Determine the [X, Y] coordinate at the center of the cell enclosing the given text.  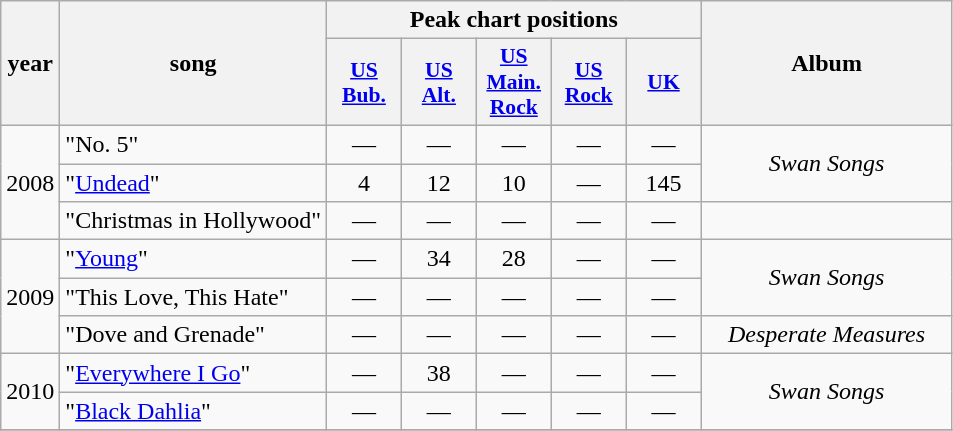
"Christmas in Hollywood" [194, 221]
28 [514, 259]
Peak chart positions [514, 20]
USRock [588, 82]
34 [438, 259]
"This Love, This Hate" [194, 297]
38 [438, 373]
year [30, 64]
2010 [30, 392]
song [194, 64]
USAlt. [438, 82]
USMain. Rock [514, 82]
2008 [30, 182]
"Everywhere I Go" [194, 373]
Album [826, 64]
Desperate Measures [826, 335]
145 [664, 183]
"Young" [194, 259]
UK [664, 82]
10 [514, 183]
"Dove and Grenade" [194, 335]
12 [438, 183]
"Black Dahlia" [194, 411]
"Undead" [194, 183]
USBub. [364, 82]
"No. 5" [194, 144]
2009 [30, 297]
4 [364, 183]
